Identify which cell holds the provided text, then report its [X, Y] central coordinate. 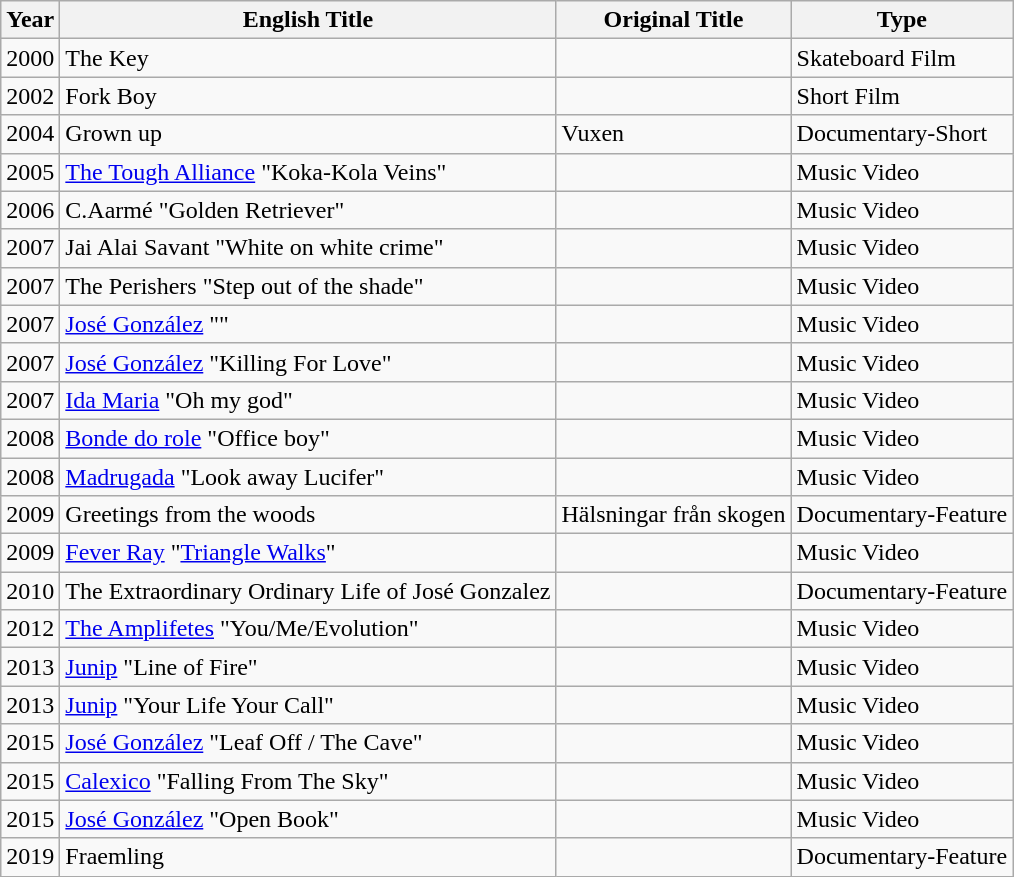
Fork Boy [308, 96]
Original Title [674, 20]
2005 [30, 172]
Fever Ray "Triangle Walks" [308, 553]
English Title [308, 20]
The Perishers "Step out of the shade" [308, 286]
Documentary-Short [902, 134]
Type [902, 20]
Skateboard Film [902, 58]
Junip "Your Life Your Call" [308, 705]
The Extraordinary Ordinary Life of José Gonzalez [308, 591]
2010 [30, 591]
The Tough Alliance "Koka-Kola Veins" [308, 172]
2019 [30, 857]
José González "Leaf Off / The Cave" [308, 743]
2012 [30, 629]
Greetings from the woods [308, 515]
Jai Alai Savant "White on white crime" [308, 248]
Vuxen [674, 134]
2000 [30, 58]
Grown up [308, 134]
The Key [308, 58]
Madrugada "Look away Lucifer" [308, 477]
Ida Maria "Oh my god" [308, 400]
Year [30, 20]
José González "" [308, 324]
Short Film [902, 96]
Fraemling [308, 857]
The Amplifetes "You/Me/Evolution" [308, 629]
José González "Open Book" [308, 819]
Bonde do role "Office boy" [308, 438]
2006 [30, 210]
2004 [30, 134]
2002 [30, 96]
Hälsningar från skogen [674, 515]
Junip "Line of Fire" [308, 667]
C.Aarmé "Golden Retriever" [308, 210]
Calexico "Falling From The Sky" [308, 781]
José González "Killing For Love" [308, 362]
